Extract the [X, Y] coordinate from the center of the cell holding the provided text.  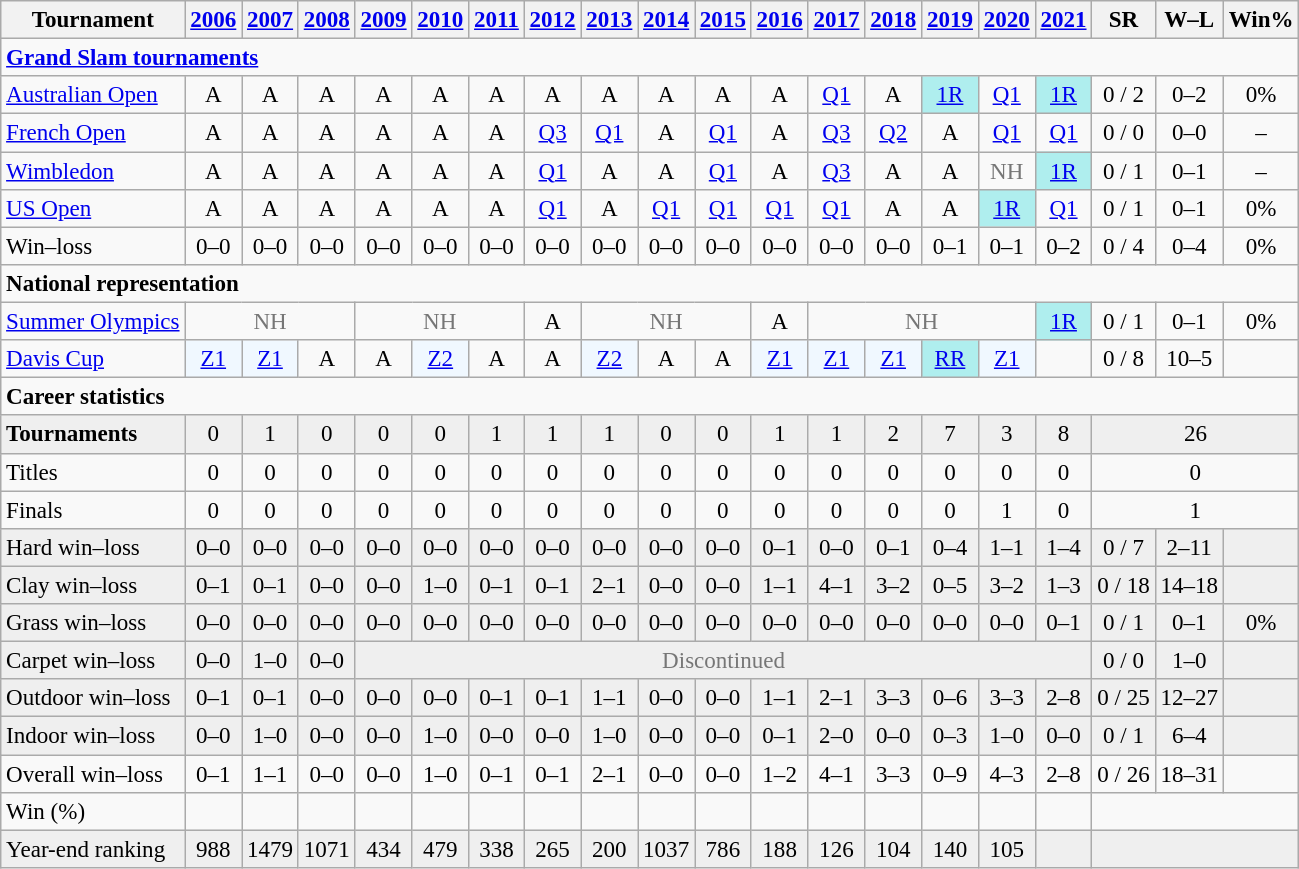
Overall win–loss [93, 774]
2016 [780, 20]
2018 [894, 20]
434 [384, 849]
338 [497, 849]
6–4 [1189, 736]
188 [780, 849]
Hard win–loss [93, 548]
SR [1124, 20]
1–4 [1064, 548]
Clay win–loss [93, 585]
2–11 [1189, 548]
0 / 2 [1124, 95]
0 / 7 [1124, 548]
Tournament [93, 20]
2021 [1064, 20]
0–9 [950, 774]
0–5 [950, 585]
National representation [650, 284]
2008 [326, 20]
200 [610, 849]
2019 [950, 20]
Australian Open [93, 95]
2015 [722, 20]
French Open [93, 133]
1–2 [780, 774]
Wimbledon [93, 171]
988 [214, 849]
Win–loss [93, 246]
Carpet win–loss [93, 661]
1037 [666, 849]
0 / 8 [1124, 359]
Year-end ranking [93, 849]
Davis Cup [93, 359]
26 [1196, 435]
Indoor win–loss [93, 736]
0 / 25 [1124, 698]
479 [440, 849]
US Open [93, 209]
Win (%) [93, 812]
2009 [384, 20]
12–27 [1189, 698]
Q2 [894, 133]
Finals [93, 510]
4–3 [1006, 774]
0 / 26 [1124, 774]
2007 [270, 20]
140 [950, 849]
2012 [552, 20]
18–31 [1189, 774]
0–3 [950, 736]
Outdoor win–loss [93, 698]
Career statistics [650, 397]
2–0 [836, 736]
1479 [270, 849]
2013 [610, 20]
W–L [1189, 20]
Tournaments [93, 435]
0 / 4 [1124, 246]
Grass win–loss [93, 623]
3 [1006, 435]
Grand Slam tournaments [650, 58]
RR [950, 359]
7 [950, 435]
2011 [497, 20]
Discontinued [724, 661]
786 [722, 849]
2006 [214, 20]
2014 [666, 20]
126 [836, 849]
Summer Olympics [93, 322]
1–3 [1064, 585]
10–5 [1189, 359]
2020 [1006, 20]
265 [552, 849]
8 [1064, 435]
14–18 [1189, 585]
2 [894, 435]
104 [894, 849]
2017 [836, 20]
Titles [93, 472]
0 / 18 [1124, 585]
105 [1006, 849]
2010 [440, 20]
1071 [326, 849]
Win% [1261, 20]
0–6 [950, 698]
